Return (x, y) of the center of cell containing provided text 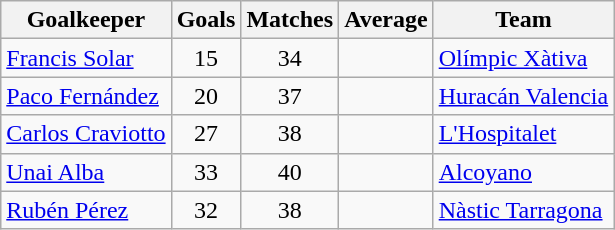
Rubén Pérez (86, 210)
Unai Alba (86, 172)
Olímpic Xàtiva (524, 58)
Goals (206, 20)
15 (206, 58)
Team (524, 20)
Carlos Craviotto (86, 134)
Matches (290, 20)
Average (386, 20)
L'Hospitalet (524, 134)
40 (290, 172)
Francis Solar (86, 58)
32 (206, 210)
34 (290, 58)
Alcoyano (524, 172)
Goalkeeper (86, 20)
Nàstic Tarragona (524, 210)
20 (206, 96)
Paco Fernández (86, 96)
27 (206, 134)
Huracán Valencia (524, 96)
33 (206, 172)
37 (290, 96)
